Determine the [X, Y] coordinate at the center of the cell enclosing the given text.  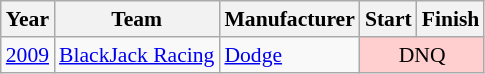
Team [136, 19]
Year [28, 19]
DNQ [422, 55]
BlackJack Racing [136, 55]
Manufacturer [289, 19]
Dodge [289, 55]
Finish [451, 19]
2009 [28, 55]
Start [388, 19]
